Provide the (X, Y) coordinate of the cell's center where the given text is located.  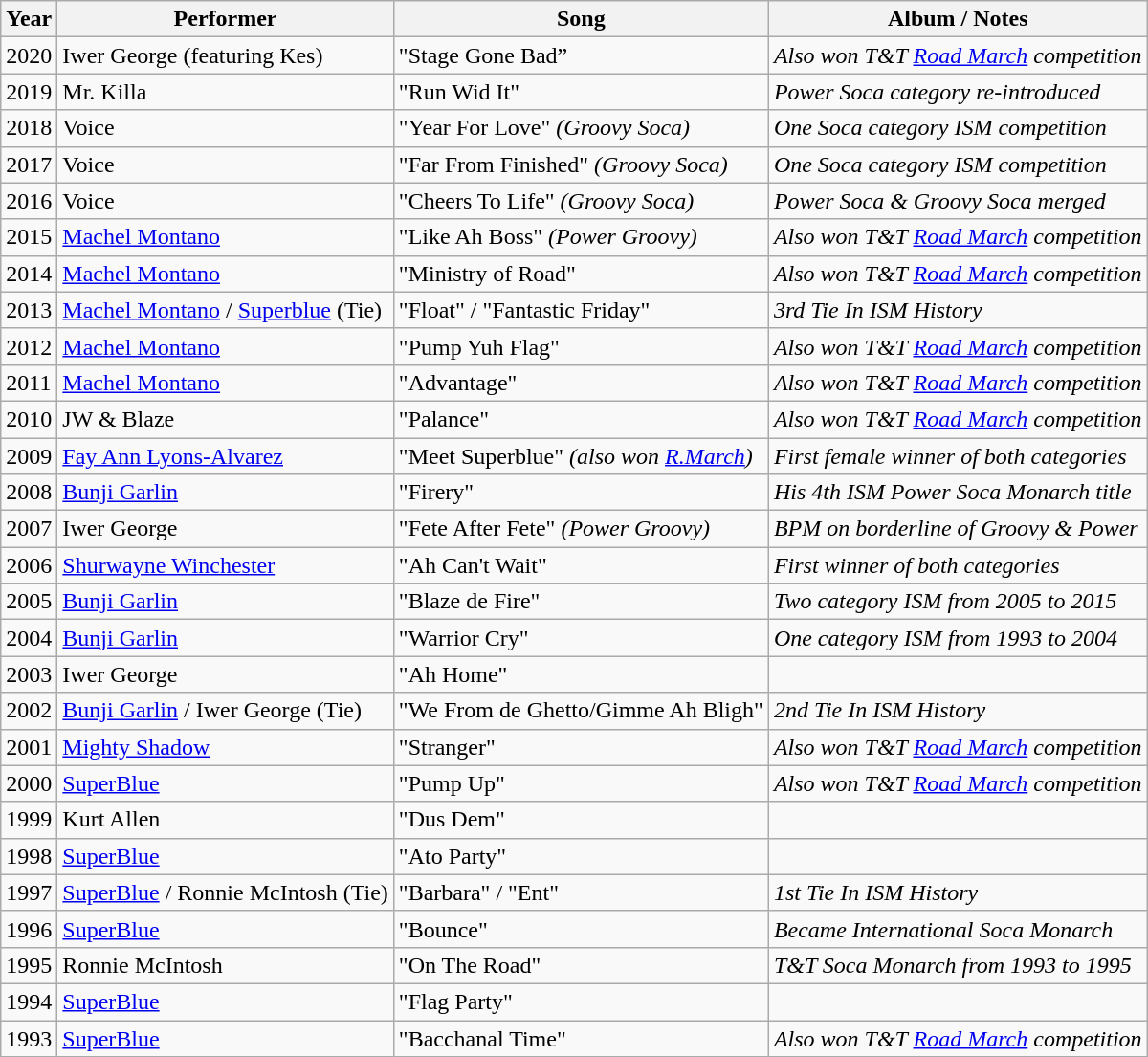
"Like Ah Boss" (Power Groovy) (581, 237)
2020 (29, 55)
"Cheers To Life" (Groovy Soca) (581, 201)
Shurwayne Winchester (226, 565)
1998 (29, 856)
"Bounce" (581, 929)
"Ministry of Road" (581, 274)
2nd Tie In ISM History (958, 711)
"Advantage" (581, 383)
Kurt Allen (226, 820)
"Float" / "Fantastic Friday" (581, 310)
Two category ISM from 2005 to 2015 (958, 602)
"Palance" (581, 419)
1995 (29, 965)
T&T Soca Monarch from 1993 to 1995 (958, 965)
"Dus Dem" (581, 820)
His 4th ISM Power Soca Monarch title (958, 493)
Year (29, 19)
2017 (29, 165)
Performer (226, 19)
Power Soca category re-introduced (958, 92)
2006 (29, 565)
First winner of both categories (958, 565)
Machel Montano / Superblue (Tie) (226, 310)
"Year For Love" (Groovy Soca) (581, 128)
Mighty Shadow (226, 747)
3rd Tie In ISM History (958, 310)
"On The Road" (581, 965)
2014 (29, 274)
"We From de Ghetto/Gimme Ah Bligh" (581, 711)
"Warrior Cry" (581, 638)
Mr. Killa (226, 92)
2009 (29, 456)
First female winner of both categories (958, 456)
Bunji Garlin / Iwer George (Tie) (226, 711)
"Ato Party" (581, 856)
"Far From Finished" (Groovy Soca) (581, 165)
1997 (29, 892)
Power Soca & Groovy Soca merged (958, 201)
"Stage Gone Bad” (581, 55)
2001 (29, 747)
1993 (29, 1038)
"Firery" (581, 493)
"Pump Up" (581, 783)
2003 (29, 674)
Became International Soca Monarch (958, 929)
"Flag Party" (581, 1002)
2007 (29, 529)
1996 (29, 929)
"Ah Home" (581, 674)
2012 (29, 346)
Iwer George (featuring Kes) (226, 55)
"Pump Yuh Flag" (581, 346)
Fay Ann Lyons-Alvarez (226, 456)
"Bacchanal Time" (581, 1038)
2005 (29, 602)
Song (581, 19)
2002 (29, 711)
"Stranger" (581, 747)
JW & Blaze (226, 419)
2018 (29, 128)
2004 (29, 638)
2010 (29, 419)
Ronnie McIntosh (226, 965)
2000 (29, 783)
2011 (29, 383)
"Meet Superblue" (also won R.March) (581, 456)
1st Tie In ISM History (958, 892)
SuperBlue / Ronnie McIntosh (Tie) (226, 892)
2015 (29, 237)
BPM on borderline of Groovy & Power (958, 529)
Album / Notes (958, 19)
1999 (29, 820)
1994 (29, 1002)
2008 (29, 493)
"Run Wid It" (581, 92)
2019 (29, 92)
2013 (29, 310)
2016 (29, 201)
"Fete After Fete" (Power Groovy) (581, 529)
"Barbara" / "Ent" (581, 892)
One category ISM from 1993 to 2004 (958, 638)
"Ah Can't Wait" (581, 565)
"Blaze de Fire" (581, 602)
